From the cell containing the given text, extract its center point as (X, Y) coordinate. 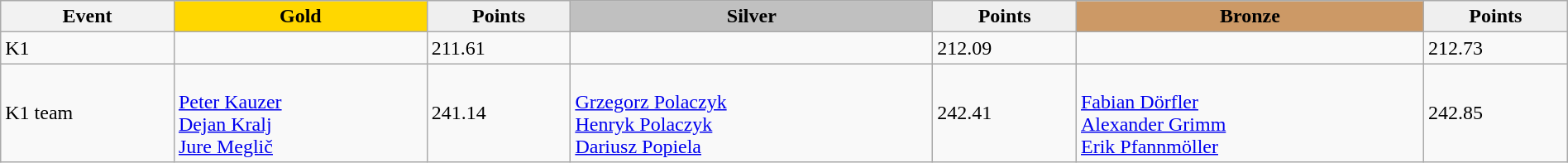
242.41 (1005, 113)
Bronze (1250, 17)
Silver (752, 17)
242.85 (1495, 113)
212.09 (1005, 48)
Gold (300, 17)
Event (88, 17)
241.14 (499, 113)
Peter KauzerDejan KraljJure Meglič (300, 113)
211.61 (499, 48)
212.73 (1495, 48)
Grzegorz PolaczykHenryk PolaczykDariusz Popiela (752, 113)
Fabian DörflerAlexander GrimmErik Pfannmöller (1250, 113)
K1 (88, 48)
K1 team (88, 113)
